From the cell containing the given text, extract its center point as [x, y] coordinate. 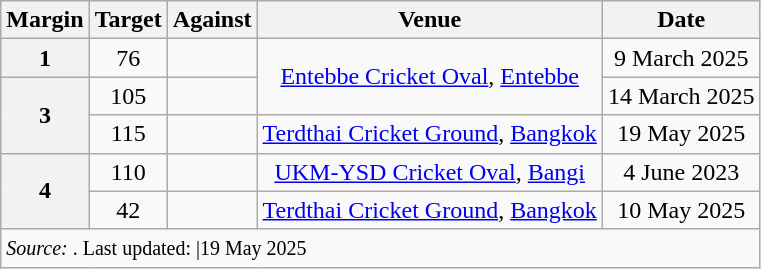
Against [212, 20]
4 [45, 191]
19 May 2025 [681, 134]
14 March 2025 [681, 96]
110 [128, 172]
105 [128, 96]
4 June 2023 [681, 172]
Venue [430, 20]
9 March 2025 [681, 58]
115 [128, 134]
Target [128, 20]
Margin [45, 20]
3 [45, 115]
Entebbe Cricket Oval, Entebbe [430, 77]
UKM-YSD Cricket Oval, Bangi [430, 172]
1 [45, 58]
76 [128, 58]
Source: . Last updated: |19 May 2025 [380, 248]
Date [681, 20]
42 [128, 210]
10 May 2025 [681, 210]
